Locate the cell with the specified text and output its (X, Y) center coordinate. 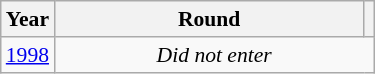
1998 (28, 55)
Did not enter (214, 55)
Round (209, 19)
Year (28, 19)
